Output the [x, y] coordinate of the center of the cell containing the given text.  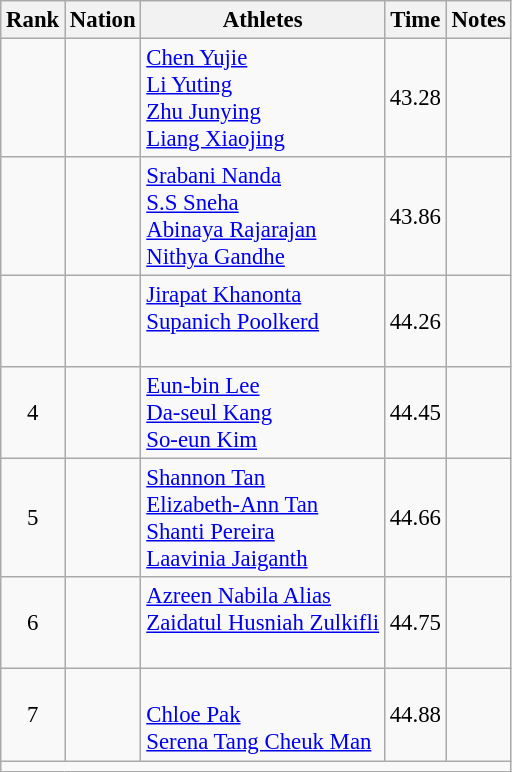
Nation [103, 20]
44.66 [415, 518]
44.75 [415, 624]
Srabani NandaS.S SnehaAbinaya RajarajanNithya Gandhe [262, 216]
4 [33, 413]
44.88 [415, 715]
Time [415, 20]
Azreen Nabila AliasZaidatul Husniah Zulkifli [262, 624]
Shannon TanElizabeth-Ann TanShanti PereiraLaavinia Jaiganth [262, 518]
7 [33, 715]
6 [33, 624]
44.26 [415, 322]
Notes [478, 20]
43.28 [415, 98]
43.86 [415, 216]
Jirapat KhanontaSupanich Poolkerd [262, 322]
44.45 [415, 413]
Eun-bin LeeDa-seul KangSo-eun Kim [262, 413]
Athletes [262, 20]
Chloe PakSerena Tang Cheuk Man [262, 715]
5 [33, 518]
Chen YujieLi YutingZhu JunyingLiang Xiaojing [262, 98]
Rank [33, 20]
